For the text-containing cell, return its midpoint in [x, y] coordinate format. 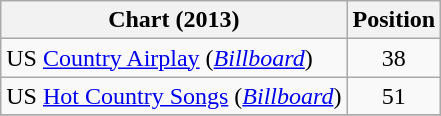
38 [394, 58]
Position [394, 20]
51 [394, 96]
Chart (2013) [174, 20]
US Country Airplay (Billboard) [174, 58]
US Hot Country Songs (Billboard) [174, 96]
